Locate the cell with the specified text and output its (x, y) center coordinate. 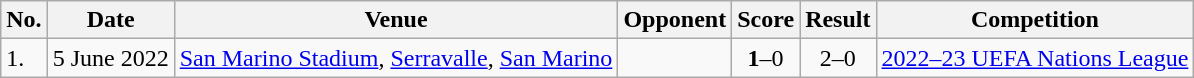
1–0 (766, 58)
Result (838, 20)
5 June 2022 (110, 58)
San Marino Stadium, Serravalle, San Marino (396, 58)
2–0 (838, 58)
1. (24, 58)
Opponent (675, 20)
Competition (1035, 20)
No. (24, 20)
2022–23 UEFA Nations League (1035, 58)
Venue (396, 20)
Date (110, 20)
Score (766, 20)
